For the text-containing cell, return its midpoint in [X, Y] coordinate format. 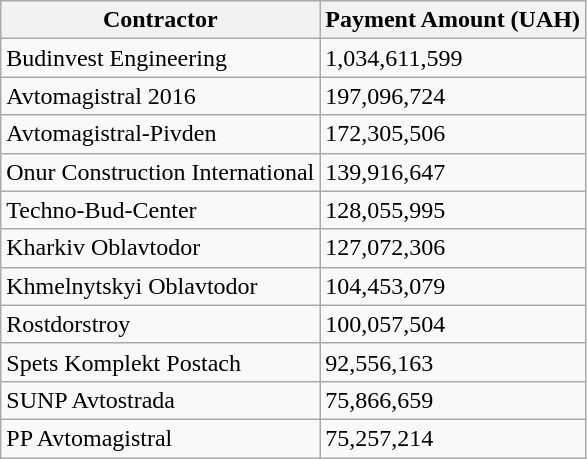
Onur Construction International [160, 172]
75,866,659 [453, 400]
Avtomagistral-Pivden [160, 134]
127,072,306 [453, 248]
1,034,611,599 [453, 58]
128,055,995 [453, 210]
PP Avtomagistral [160, 438]
75,257,214 [453, 438]
Spets Komplekt Postach [160, 362]
Avtomagistral 2016 [160, 96]
Budinvest Engineering [160, 58]
Kharkiv Oblavtodor [160, 248]
104,453,079 [453, 286]
139,916,647 [453, 172]
Techno-Bud-Center [160, 210]
197,096,724 [453, 96]
100,057,504 [453, 324]
SUNP Avtostrada [160, 400]
172,305,506 [453, 134]
Contractor [160, 20]
Payment Amount (UAH) [453, 20]
Rostdorstroy [160, 324]
92,556,163 [453, 362]
Khmelnytskyi Oblavtodor [160, 286]
